Find where the given text appears and provide that cell's center as [X, Y] coordinate. 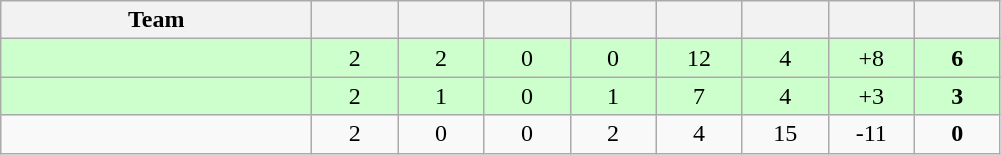
15 [785, 134]
-11 [871, 134]
6 [957, 58]
3 [957, 96]
Team [156, 20]
+3 [871, 96]
7 [699, 96]
+8 [871, 58]
12 [699, 58]
